Detect which cell encompasses the target text, then output its (x, y) center coordinate. 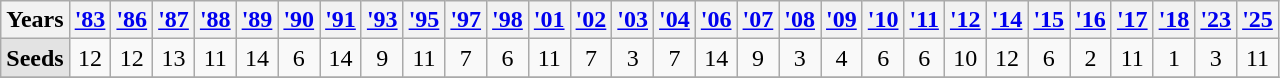
'07 (758, 20)
Years (35, 20)
4 (842, 58)
'12 (965, 20)
'06 (716, 20)
'15 (1049, 20)
'97 (466, 20)
1 (1174, 58)
'23 (1216, 20)
'90 (299, 20)
'03 (633, 20)
'17 (1132, 20)
'11 (924, 20)
'88 (215, 20)
'16 (1091, 20)
'25 (1258, 20)
'08 (800, 20)
'86 (132, 20)
2 (1091, 58)
'91 (341, 20)
Seeds (35, 58)
'01 (549, 20)
'02 (591, 20)
'95 (424, 20)
'14 (1007, 20)
'18 (1174, 20)
'83 (90, 20)
'09 (842, 20)
'89 (257, 20)
13 (174, 58)
'98 (508, 20)
'10 (883, 20)
'04 (675, 20)
10 (965, 58)
'93 (382, 20)
'87 (174, 20)
